Extract the [x, y] coordinate from the center of the cell holding the provided text.  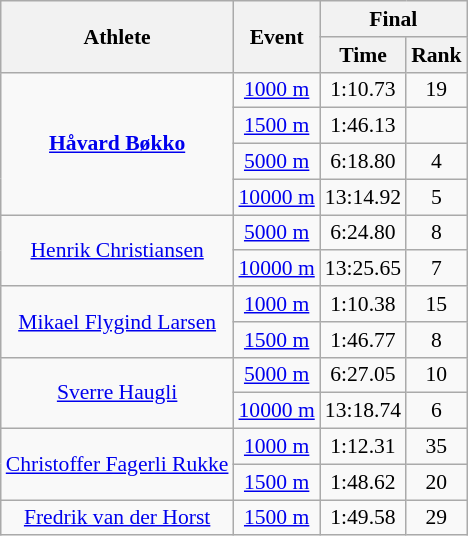
13:18.74 [363, 411]
10 [436, 375]
Håvard Bøkko [118, 143]
13:25.65 [363, 269]
6 [436, 411]
35 [436, 447]
19 [436, 90]
Final [394, 19]
Mikael Flygind Larsen [118, 322]
1:49.58 [363, 518]
4 [436, 162]
Sverre Haugli [118, 392]
1:46.77 [363, 340]
1:10.38 [363, 304]
1:10.73 [363, 90]
7 [436, 269]
Event [277, 36]
Rank [436, 55]
13:14.92 [363, 197]
1:48.62 [363, 482]
1:12.31 [363, 447]
1:46.13 [363, 126]
29 [436, 518]
6:18.80 [363, 162]
Henrik Christiansen [118, 250]
6:27.05 [363, 375]
Athlete [118, 36]
6:24.80 [363, 233]
15 [436, 304]
Christoffer Fagerli Rukke [118, 464]
Fredrik van der Horst [118, 518]
20 [436, 482]
Time [363, 55]
5 [436, 197]
